Identify which cell holds the provided text, then report its [x, y] central coordinate. 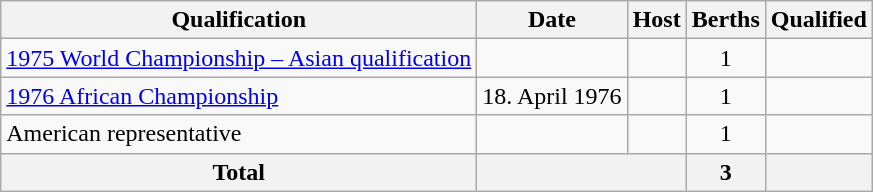
1975 World Championship – Asian qualification [239, 58]
18. April 1976 [552, 96]
Qualification [239, 20]
Date [552, 20]
1976 African Championship [239, 96]
Total [239, 172]
Host [656, 20]
Qualified [818, 20]
Berths [726, 20]
American representative [239, 134]
3 [726, 172]
